Capture the cell that displays the provided text and extract its (X, Y) central coordinate. 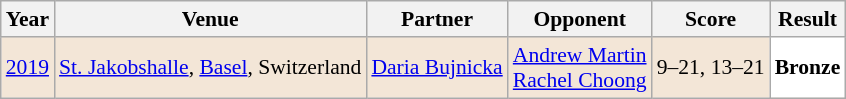
2019 (28, 68)
Year (28, 19)
St. Jakobshalle, Basel, Switzerland (210, 68)
Result (808, 19)
Bronze (808, 68)
Opponent (580, 19)
Partner (436, 19)
Daria Bujnicka (436, 68)
9–21, 13–21 (711, 68)
Andrew Martin Rachel Choong (580, 68)
Score (711, 19)
Venue (210, 19)
